Capture the cell that displays the provided text and extract its [X, Y] central coordinate. 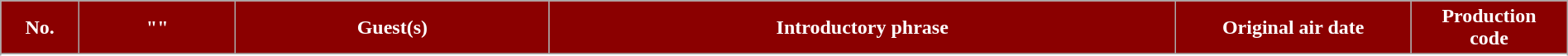
Guest(s) [392, 28]
Original air date [1293, 28]
Production code [1489, 28]
"" [157, 28]
Introductory phrase [863, 28]
No. [40, 28]
